Return [x, y] of the center of cell containing provided text 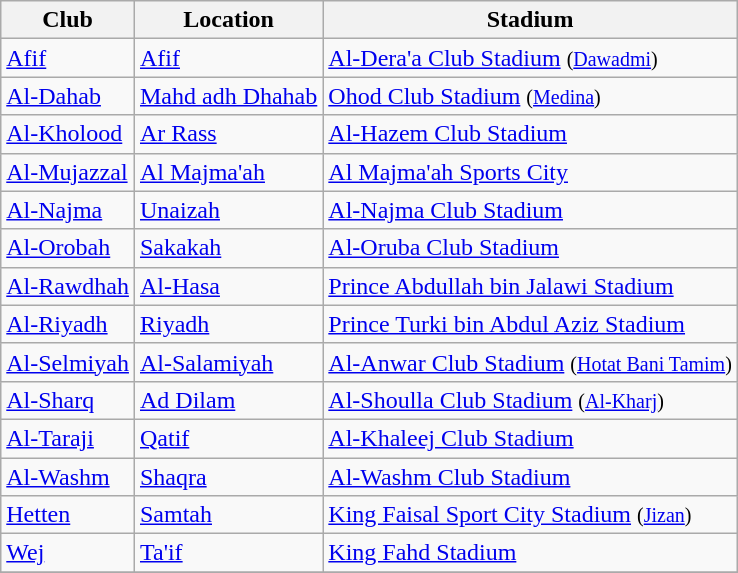
Al-Dahab [68, 96]
Al-Mujazzal [68, 172]
Al-Rawdhah [68, 286]
Ad Dilam [228, 400]
Ohod Club Stadium (Medina) [530, 96]
Al-Riyadh [68, 324]
Riyadh [228, 324]
Al-Washm [68, 477]
Al-Anwar Club Stadium (Hotat Bani Tamim) [530, 362]
Club [68, 20]
Al-Selmiyah [68, 362]
Al-Najma [68, 210]
Al-Kholood [68, 134]
King Faisal Sport City Stadium (Jizan) [530, 515]
Wej [68, 553]
Shaqra [228, 477]
Location [228, 20]
Unaizah [228, 210]
Al-Hasa [228, 286]
Al-Orobah [68, 248]
Sakakah [228, 248]
Al-Salamiyah [228, 362]
Samtah [228, 515]
Qatif [228, 438]
Al-Hazem Club Stadium [530, 134]
King Fahd Stadium [530, 553]
Prince Turki bin Abdul Aziz Stadium [530, 324]
Al-Shoulla Club Stadium (Al-Kharj) [530, 400]
Prince Abdullah bin Jalawi Stadium [530, 286]
Al-Taraji [68, 438]
Al-Najma Club Stadium [530, 210]
Al-Sharq [68, 400]
Al-Dera'a Club Stadium (Dawadmi) [530, 58]
Mahd adh Dhahab [228, 96]
Al-Washm Club Stadium [530, 477]
Stadium [530, 20]
Al Majma'ah Sports City [530, 172]
Ar Rass [228, 134]
Hetten [68, 515]
Al-Oruba Club Stadium [530, 248]
Al Majma'ah [228, 172]
Al-Khaleej Club Stadium [530, 438]
Ta'if [228, 553]
